Pinpoint the cell where the given text exists, returning its (x, y) midpoint coordinate. 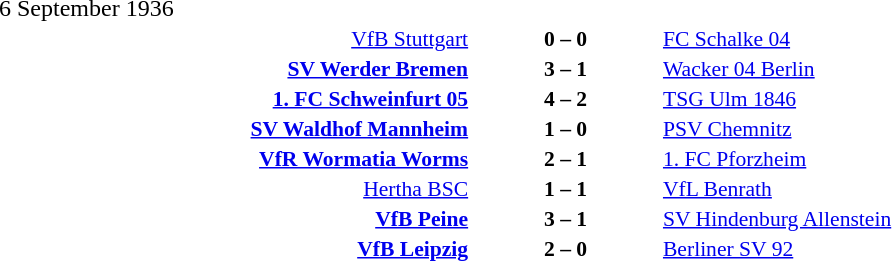
2 – 1 (566, 158)
4 – 2 (566, 98)
1 – 0 (566, 128)
0 – 0 (566, 38)
1 – 1 (566, 188)
